Locate the cell with the specified text and output its [X, Y] center coordinate. 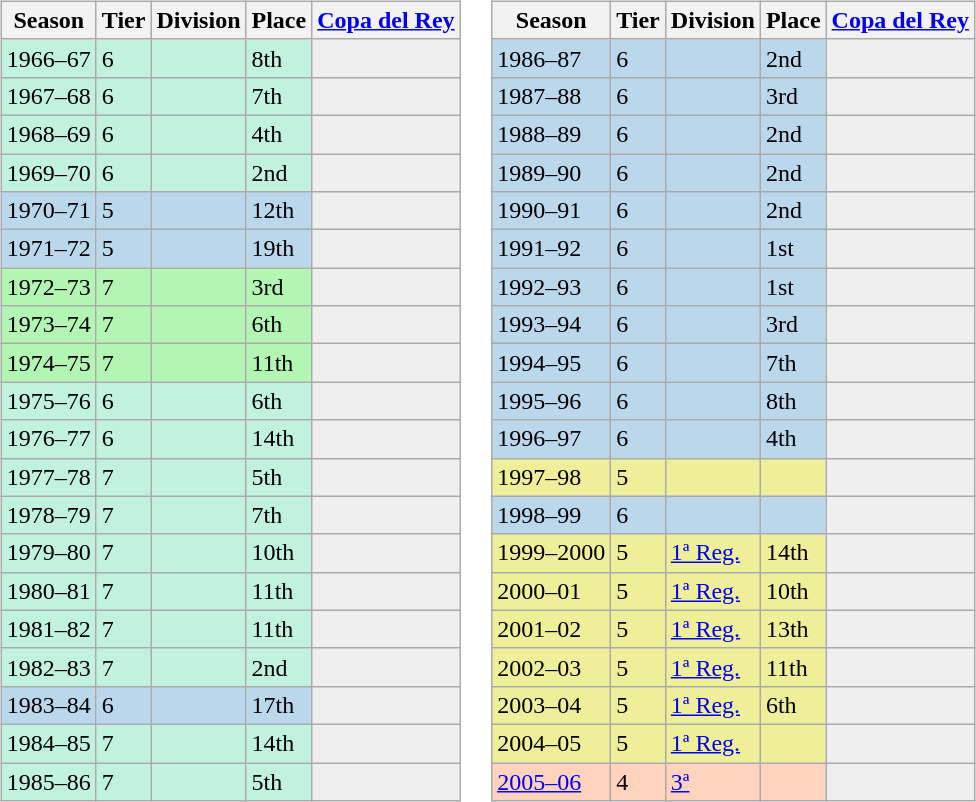
1996–97 [552, 439]
1998–99 [552, 515]
17th [279, 705]
1986–87 [552, 58]
1973–74 [48, 325]
1993–94 [552, 325]
1968–69 [48, 134]
1991–92 [552, 249]
2000–01 [552, 591]
2003–04 [552, 705]
2002–03 [552, 667]
1979–80 [48, 553]
1987–88 [552, 96]
4 [638, 781]
1994–95 [552, 363]
1974–75 [48, 363]
2005–06 [552, 781]
1997–98 [552, 477]
1989–90 [552, 173]
1966–67 [48, 58]
1992–93 [552, 287]
1982–83 [48, 667]
1984–85 [48, 743]
19th [279, 249]
1990–91 [552, 211]
1967–68 [48, 96]
1970–71 [48, 211]
1977–78 [48, 477]
3ª [712, 781]
12th [279, 211]
1983–84 [48, 705]
1971–72 [48, 249]
1969–70 [48, 173]
1976–77 [48, 439]
1995–96 [552, 401]
1978–79 [48, 515]
1975–76 [48, 401]
1999–2000 [552, 553]
1988–89 [552, 134]
1981–82 [48, 629]
1985–86 [48, 781]
1980–81 [48, 591]
2001–02 [552, 629]
1972–73 [48, 287]
2004–05 [552, 743]
13th [793, 629]
